Detect which cell encompasses the target text, then output its [x, y] center coordinate. 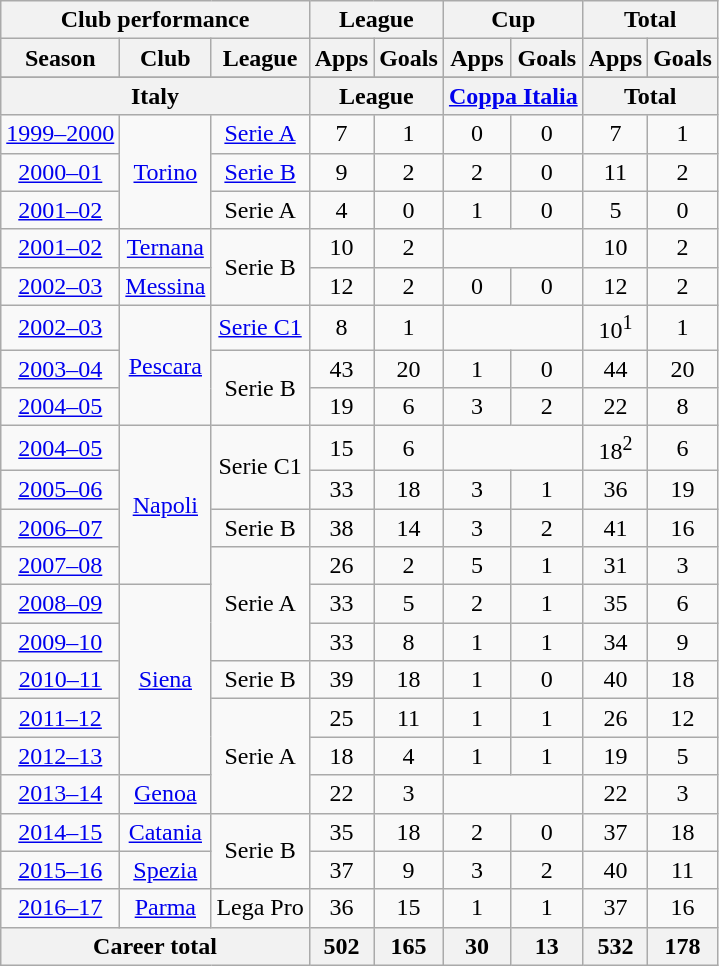
38 [341, 528]
Spezia [166, 870]
43 [341, 369]
532 [615, 946]
25 [341, 718]
Lega Pro [260, 908]
14 [409, 528]
34 [615, 642]
31 [615, 566]
39 [341, 680]
2006–07 [60, 528]
2016–17 [60, 908]
Club performance [155, 20]
13 [548, 946]
Coppa Italia [513, 96]
178 [683, 946]
Pescara [166, 366]
2012–13 [60, 756]
Messina [166, 286]
Siena [166, 680]
2007–08 [60, 566]
2008–09 [60, 604]
2014–15 [60, 832]
2011–12 [60, 718]
101 [615, 328]
Italy [155, 96]
2013–14 [60, 794]
2009–10 [60, 642]
Napoli [166, 506]
44 [615, 369]
Club [166, 58]
Parma [166, 908]
502 [341, 946]
182 [615, 448]
2010–11 [60, 680]
Season [60, 58]
Genoa [166, 794]
165 [409, 946]
2000–01 [60, 172]
Ternana [166, 248]
30 [476, 946]
Torino [166, 172]
Catania [166, 832]
Career total [155, 946]
2005–06 [60, 489]
Cup [513, 20]
1999–2000 [60, 134]
2015–16 [60, 870]
41 [615, 528]
2003–04 [60, 369]
